Locate the cell with the specified text and output its (x, y) center coordinate. 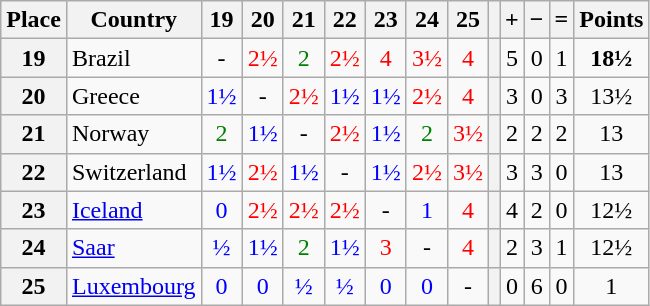
5 (512, 58)
Greece (134, 96)
+ (512, 20)
Norway (134, 134)
= (562, 20)
Brazil (134, 58)
Switzerland (134, 172)
Saar (134, 248)
18½ (612, 58)
13½ (612, 96)
Place (34, 20)
Country (134, 20)
Iceland (134, 210)
6 (536, 286)
− (536, 20)
Luxembourg (134, 286)
Points (612, 20)
